Capture the cell that displays the provided text and extract its (X, Y) central coordinate. 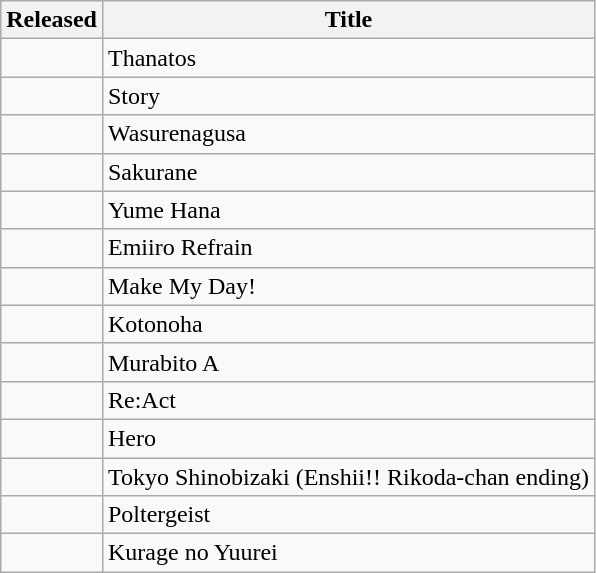
Sakurane (348, 172)
Story (348, 96)
Thanatos (348, 58)
Kurage no Yuurei (348, 553)
Emiiro Refrain (348, 248)
Wasurenagusa (348, 134)
Poltergeist (348, 515)
Hero (348, 438)
Released (52, 20)
Make My Day! (348, 286)
Murabito A (348, 362)
Yume Hana (348, 210)
Tokyo Shinobizaki (Enshii!! Rikoda-chan ending) (348, 477)
Re:Act (348, 400)
Kotonoha (348, 324)
Title (348, 20)
